Return [x, y] of the center of cell containing provided text 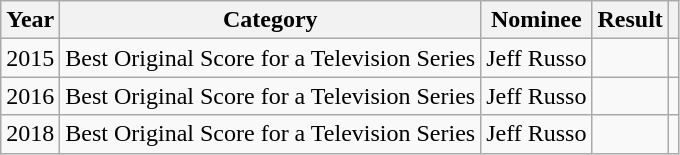
Result [630, 20]
2018 [30, 134]
2015 [30, 58]
Year [30, 20]
Category [270, 20]
2016 [30, 96]
Nominee [536, 20]
